Find where the given text appears and provide that cell's center as (x, y) coordinate. 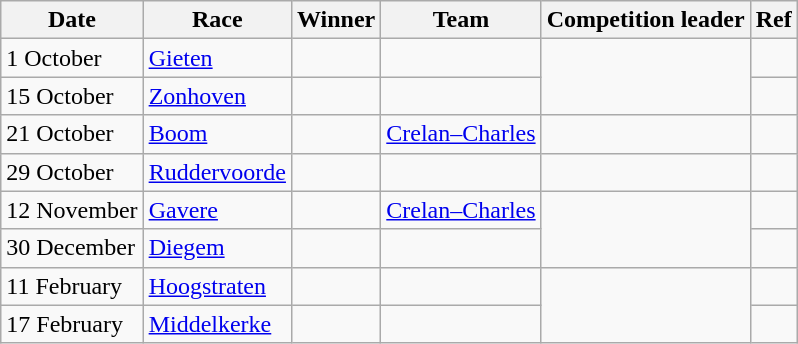
Zonhoven (217, 96)
1 October (72, 58)
Gavere (217, 210)
Diegem (217, 248)
Competition leader (646, 20)
Hoogstraten (217, 286)
Ruddervoorde (217, 172)
Middelkerke (217, 324)
30 December (72, 248)
Gieten (217, 58)
Race (217, 20)
Date (72, 20)
Winner (336, 20)
12 November (72, 210)
21 October (72, 134)
17 February (72, 324)
Ref (774, 20)
11 February (72, 286)
Team (461, 20)
29 October (72, 172)
15 October (72, 96)
Boom (217, 134)
